Identify which cell holds the provided text, then report its (X, Y) central coordinate. 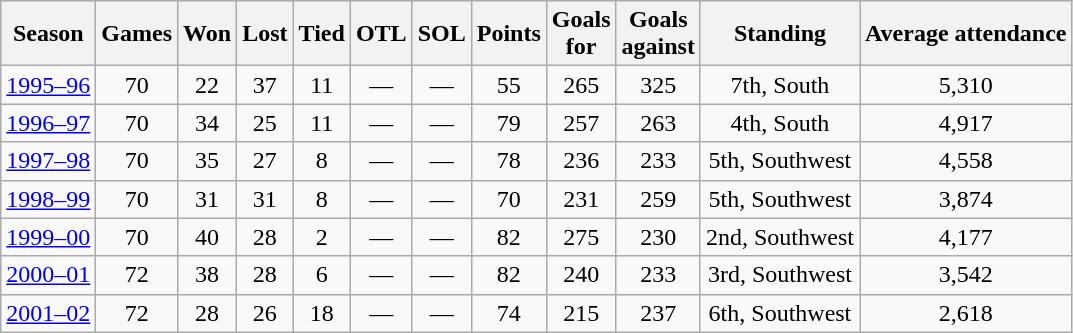
4,177 (966, 237)
37 (265, 85)
26 (265, 313)
55 (508, 85)
3,542 (966, 275)
74 (508, 313)
Tied (322, 34)
4,917 (966, 123)
231 (581, 199)
6th, Southwest (780, 313)
1999–00 (48, 237)
Games (137, 34)
Goalsagainst (658, 34)
3,874 (966, 199)
34 (208, 123)
35 (208, 161)
240 (581, 275)
2001–02 (48, 313)
Points (508, 34)
Average attendance (966, 34)
7th, South (780, 85)
1998–99 (48, 199)
2nd, Southwest (780, 237)
2,618 (966, 313)
259 (658, 199)
1997–98 (48, 161)
3rd, Southwest (780, 275)
257 (581, 123)
236 (581, 161)
OTL (381, 34)
Standing (780, 34)
237 (658, 313)
4,558 (966, 161)
275 (581, 237)
265 (581, 85)
22 (208, 85)
SOL (442, 34)
1996–97 (48, 123)
79 (508, 123)
25 (265, 123)
5,310 (966, 85)
215 (581, 313)
Lost (265, 34)
2 (322, 237)
Goalsfor (581, 34)
263 (658, 123)
1995–96 (48, 85)
325 (658, 85)
27 (265, 161)
Season (48, 34)
Won (208, 34)
40 (208, 237)
78 (508, 161)
6 (322, 275)
18 (322, 313)
38 (208, 275)
230 (658, 237)
2000–01 (48, 275)
4th, South (780, 123)
